Detect which cell encompasses the target text, then output its [X, Y] center coordinate. 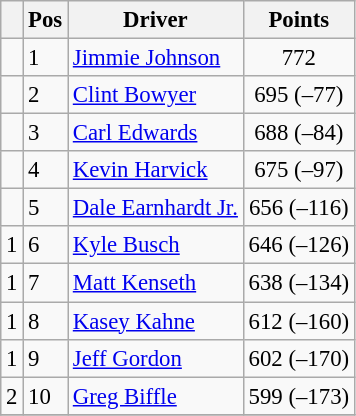
688 (–84) [298, 133]
3 [46, 133]
Carl Edwards [156, 133]
Kasey Kahne [156, 321]
7 [46, 283]
638 (–134) [298, 283]
Dale Earnhardt Jr. [156, 208]
Clint Bowyer [156, 95]
5 [46, 208]
599 (–173) [298, 396]
772 [298, 58]
Kyle Busch [156, 245]
602 (–170) [298, 358]
Matt Kenseth [156, 283]
6 [46, 245]
Greg Biffle [156, 396]
Kevin Harvick [156, 170]
Pos [46, 20]
4 [46, 170]
612 (–160) [298, 321]
10 [46, 396]
646 (–126) [298, 245]
695 (–77) [298, 95]
Driver [156, 20]
Jimmie Johnson [156, 58]
675 (–97) [298, 170]
9 [46, 358]
Points [298, 20]
8 [46, 321]
656 (–116) [298, 208]
Jeff Gordon [156, 358]
